Search for the cell housing the specified text and yield its (x, y) center coordinate. 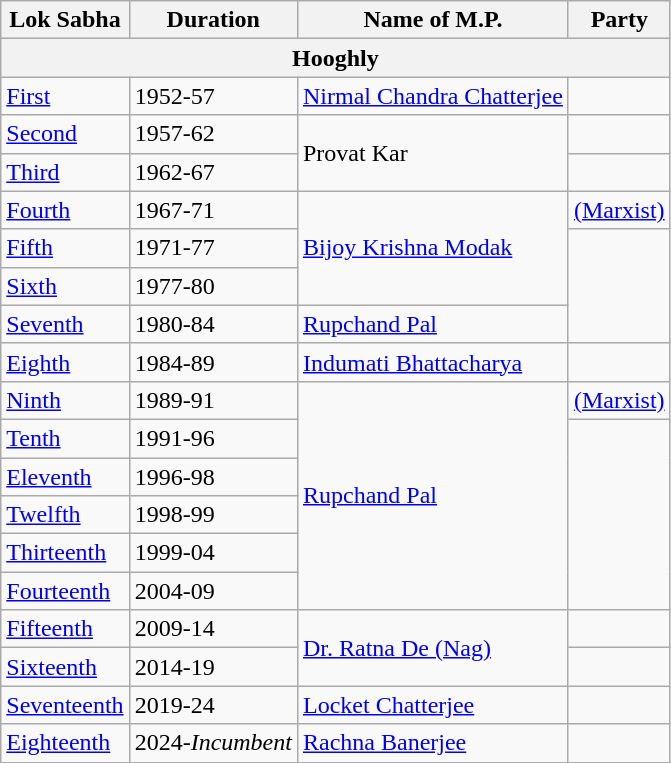
2019-24 (213, 705)
Sixth (65, 286)
Twelfth (65, 515)
Fourteenth (65, 591)
1998-99 (213, 515)
2014-19 (213, 667)
1989-91 (213, 400)
1991-96 (213, 438)
Fourth (65, 210)
1962-67 (213, 172)
Nirmal Chandra Chatterjee (432, 96)
Second (65, 134)
Name of M.P. (432, 20)
2009-14 (213, 629)
Indumati Bhattacharya (432, 362)
1999-04 (213, 553)
Eleventh (65, 477)
Dr. Ratna De (Nag) (432, 648)
Tenth (65, 438)
Locket Chatterjee (432, 705)
Lok Sabha (65, 20)
Eighth (65, 362)
Seventh (65, 324)
First (65, 96)
1980-84 (213, 324)
1984-89 (213, 362)
Eighteenth (65, 743)
1971-77 (213, 248)
Duration (213, 20)
Hooghly (336, 58)
1967-71 (213, 210)
Fifth (65, 248)
Thirteenth (65, 553)
Provat Kar (432, 153)
2024-Incumbent (213, 743)
Fifteenth (65, 629)
2004-09 (213, 591)
1957-62 (213, 134)
Rachna Banerjee (432, 743)
Bijoy Krishna Modak (432, 248)
Sixteenth (65, 667)
Ninth (65, 400)
Third (65, 172)
Party (619, 20)
Seventeenth (65, 705)
1952-57 (213, 96)
1996-98 (213, 477)
1977-80 (213, 286)
